Find where the given text appears and provide that cell's center as [X, Y] coordinate. 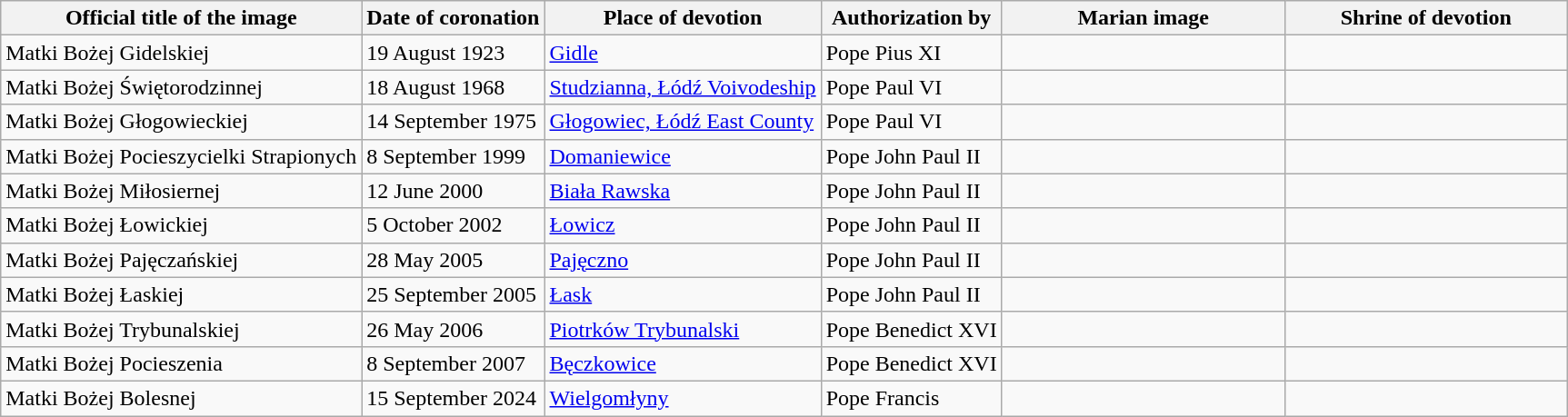
14 September 1975 [453, 122]
18 August 1968 [453, 87]
Official title of the image [182, 18]
Matki Bożej Pajęczańskiej [182, 260]
8 September 1999 [453, 156]
Matki Bożej Głogowieckiej [182, 122]
Matki Bożej Pocieszenia [182, 363]
Matki Bożej Miłosiernej [182, 191]
Bęczkowice [683, 363]
Date of coronation [453, 18]
Matki Bożej Bolesnej [182, 398]
Matki Bożej Pocieszycielki Strapionych [182, 156]
Wielgomłyny [683, 398]
12 June 2000 [453, 191]
Matki Bożej Trybunalskiej [182, 329]
Studzianna, Łódź Voivodeship [683, 87]
Gidle [683, 53]
Matki Bożej Świętorodzinnej [182, 87]
28 May 2005 [453, 260]
Authorization by [911, 18]
Głogowiec, Łódź East County [683, 122]
Marian image [1144, 18]
Matki Bożej Gidelskiej [182, 53]
Shrine of devotion [1425, 18]
Pope Pius XI [911, 53]
19 August 1923 [453, 53]
Łask [683, 294]
Place of devotion [683, 18]
Matki Bożej Łowickiej [182, 225]
Biała Rawska [683, 191]
5 October 2002 [453, 225]
25 September 2005 [453, 294]
Pajęczno [683, 260]
26 May 2006 [453, 329]
Łowicz [683, 225]
15 September 2024 [453, 398]
8 September 2007 [453, 363]
Piotrków Trybunalski [683, 329]
Matki Bożej Łaskiej [182, 294]
Pope Francis [911, 398]
Domaniewice [683, 156]
